Extract the (X, Y) coordinate from the center of the cell holding the provided text.  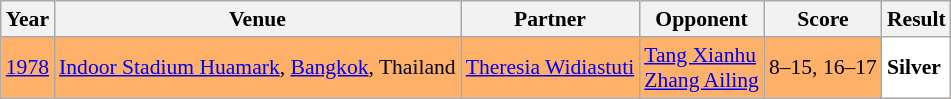
Partner (550, 19)
Score (823, 19)
Result (916, 19)
Year (28, 19)
Theresia Widiastuti (550, 68)
Silver (916, 68)
Venue (258, 19)
Tang Xianhu Zhang Ailing (702, 68)
1978 (28, 68)
Opponent (702, 19)
Indoor Stadium Huamark, Bangkok, Thailand (258, 68)
8–15, 16–17 (823, 68)
